Detect which cell encompasses the target text, then output its (x, y) center coordinate. 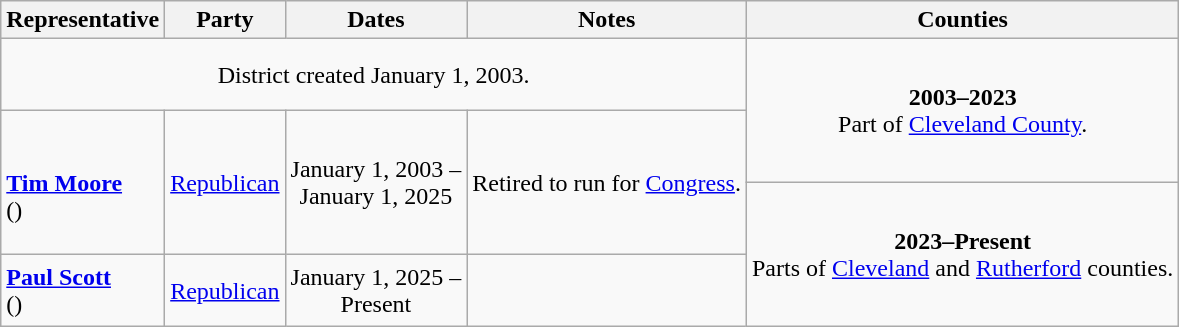
Paul Scott() (83, 291)
Notes (607, 20)
District created January 1, 2003. (374, 75)
Dates (376, 20)
January 1, 2003 – January 1, 2025 (376, 183)
2023–Present Parts of Cleveland and Rutherford counties. (962, 255)
Representative (83, 20)
Party (225, 20)
2003–2023 Part of Cleveland County. (962, 111)
Counties (962, 20)
January 1, 2025 – Present (376, 291)
Tim Moore() (83, 183)
Retired to run for Congress. (607, 183)
